Pinpoint the cell where the given text exists, returning its [X, Y] midpoint coordinate. 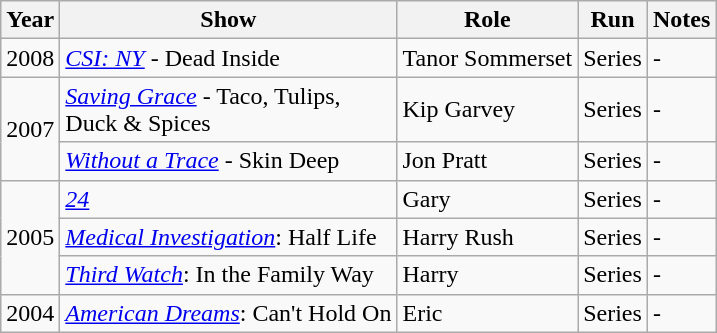
American Dreams: Can't Hold On [228, 313]
2008 [30, 58]
Notes [681, 20]
Saving Grace - Taco, Tulips, Duck & Spices [228, 110]
Year [30, 20]
Show [228, 20]
Harry Rush [488, 237]
Gary [488, 199]
Eric [488, 313]
2004 [30, 313]
Medical Investigation: Half Life [228, 237]
2005 [30, 237]
Harry [488, 275]
Role [488, 20]
Third Watch: In the Family Way [228, 275]
Without a Trace - Skin Deep [228, 161]
Tanor Sommerset [488, 58]
Run [613, 20]
Kip Garvey [488, 110]
2007 [30, 128]
Jon Pratt [488, 161]
24 [228, 199]
CSI: NY - Dead Inside [228, 58]
